Locate the cell with the specified text and output its [X, Y] center coordinate. 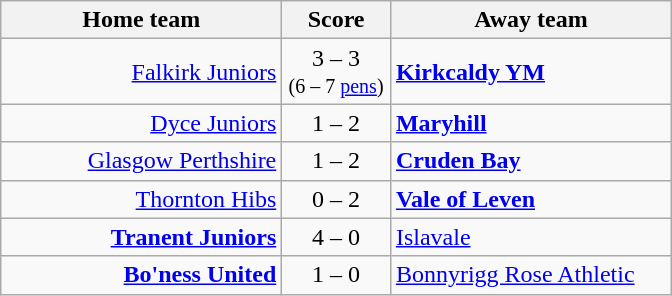
Bo'ness United [142, 275]
3 – 3(6 – 7 pens) [336, 72]
Glasgow Perthshire [142, 161]
Falkirk Juniors [142, 72]
Maryhill [530, 123]
Islavale [530, 237]
Vale of Leven [530, 199]
Tranent Juniors [142, 237]
Kirkcaldy YM [530, 72]
4 – 0 [336, 237]
1 – 0 [336, 275]
Bonnyrigg Rose Athletic [530, 275]
Away team [530, 20]
Thornton Hibs [142, 199]
Home team [142, 20]
Cruden Bay [530, 161]
Dyce Juniors [142, 123]
0 – 2 [336, 199]
Score [336, 20]
